Pinpoint the cell where the given text exists, returning its (X, Y) midpoint coordinate. 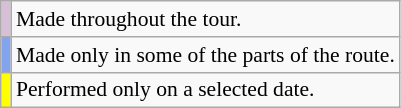
Made only in some of the parts of the route. (206, 55)
Made throughout the tour. (206, 19)
Performed only on a selected date. (206, 90)
